Identify which cell holds the provided text, then report its [x, y] central coordinate. 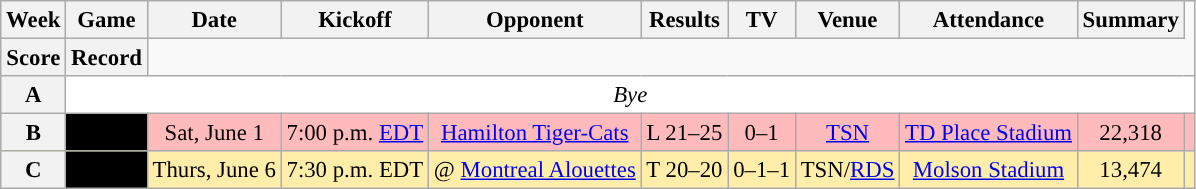
@ Montreal Alouettes [536, 170]
Summary [1130, 20]
L 21–25 [684, 133]
T 20–20 [684, 170]
Bye [630, 95]
TD Place Stadium [989, 133]
TV [762, 20]
0–1–1 [762, 170]
Molson Stadium [989, 170]
2 [106, 170]
Opponent [536, 20]
0–1 [762, 133]
7:30 p.m. EDT [354, 170]
1 [106, 133]
Thurs, June 6 [214, 170]
7:00 p.m. EDT [354, 133]
Date [214, 20]
A [34, 95]
Game [106, 20]
13,474 [1130, 170]
Record [106, 58]
Venue [847, 20]
Week [34, 20]
Attendance [989, 20]
Score [34, 58]
Sat, June 1 [214, 133]
TSN/RDS [847, 170]
Results [684, 20]
C [34, 170]
22,318 [1130, 133]
Hamilton Tiger-Cats [536, 133]
B [34, 133]
Kickoff [354, 20]
TSN [847, 133]
